From the cell containing the given text, extract its center point as (x, y) coordinate. 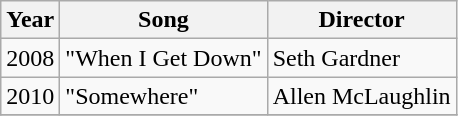
2010 (30, 96)
"When I Get Down" (164, 58)
2008 (30, 58)
Director (362, 20)
Song (164, 20)
"Somewhere" (164, 96)
Year (30, 20)
Allen McLaughlin (362, 96)
Seth Gardner (362, 58)
